Locate the cell with the specified text and output its (X, Y) center coordinate. 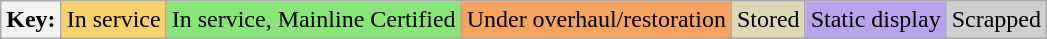
In service (114, 20)
Static display (876, 20)
Under overhaul/restoration (596, 20)
Stored (768, 20)
Scrapped (996, 20)
Key: (31, 20)
In service, Mainline Certified (314, 20)
